Provide the [X, Y] coordinate of the cell's center where the given text is located.  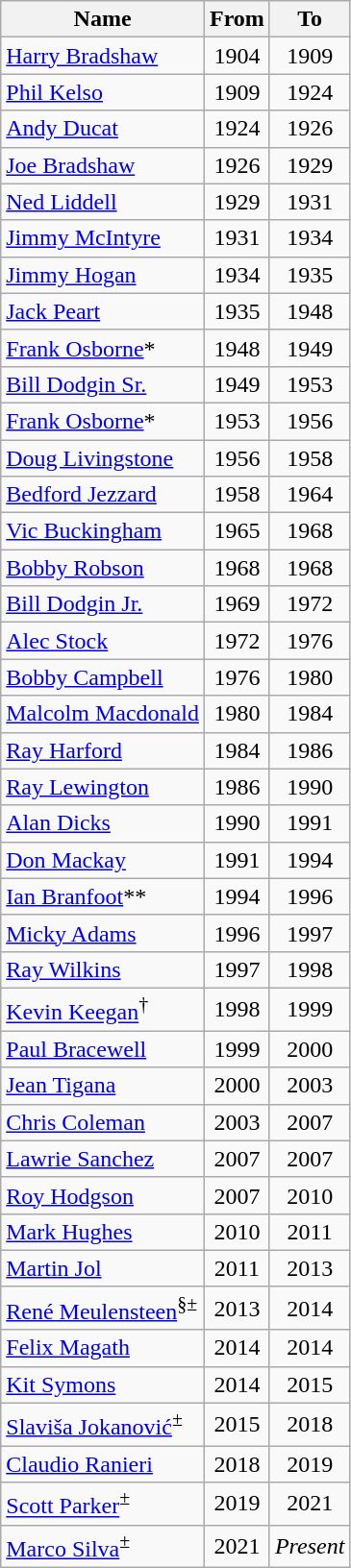
Vic Buckingham [103, 531]
Slaviša Jokanović± [103, 1424]
René Meulensteen§± [103, 1309]
Ray Wilkins [103, 969]
Bobby Robson [103, 568]
Bobby Campbell [103, 677]
Chris Coleman [103, 1122]
Mark Hughes [103, 1232]
Joe Bradshaw [103, 165]
Alan Dicks [103, 823]
Doug Livingstone [103, 458]
1969 [237, 604]
Paul Bracewell [103, 1049]
Malcolm Macdonald [103, 714]
Jimmy Hogan [103, 275]
1904 [237, 56]
Kevin Keegan† [103, 1009]
Micky Adams [103, 933]
Jimmy McIntyre [103, 238]
Scott Parker± [103, 1505]
Present [310, 1547]
Bedford Jezzard [103, 495]
Alec Stock [103, 641]
Marco Silva± [103, 1547]
From [237, 19]
Roy Hodgson [103, 1195]
Don Mackay [103, 860]
Ned Liddell [103, 202]
Jack Peart [103, 311]
Bill Dodgin Sr. [103, 384]
Kit Symons [103, 1384]
Andy Ducat [103, 129]
Ray Lewington [103, 787]
Ray Harford [103, 750]
Felix Magath [103, 1348]
Claudio Ranieri [103, 1464]
Martin Jol [103, 1268]
To [310, 19]
Lawrie Sanchez [103, 1159]
1965 [237, 531]
Ian Branfoot** [103, 896]
Harry Bradshaw [103, 56]
Phil Kelso [103, 92]
Name [103, 19]
Jean Tigana [103, 1086]
1964 [310, 495]
Bill Dodgin Jr. [103, 604]
